From the cell containing the given text, extract its center point as (x, y) coordinate. 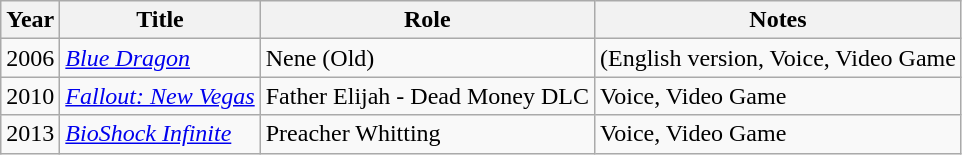
Year (30, 20)
Blue Dragon (160, 58)
2006 (30, 58)
Fallout: New Vegas (160, 96)
Father Elijah - Dead Money DLC (427, 96)
2010 (30, 96)
Notes (778, 20)
Preacher Whitting (427, 134)
Title (160, 20)
Nene (Old) (427, 58)
Role (427, 20)
BioShock Infinite (160, 134)
2013 (30, 134)
(English version, Voice, Video Game (778, 58)
